For the text-containing cell, return its midpoint in (x, y) coordinate format. 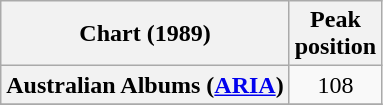
Chart (1989) (145, 34)
Australian Albums (ARIA) (145, 85)
Peakposition (335, 34)
108 (335, 85)
